Search for the cell housing the specified text and yield its (X, Y) center coordinate. 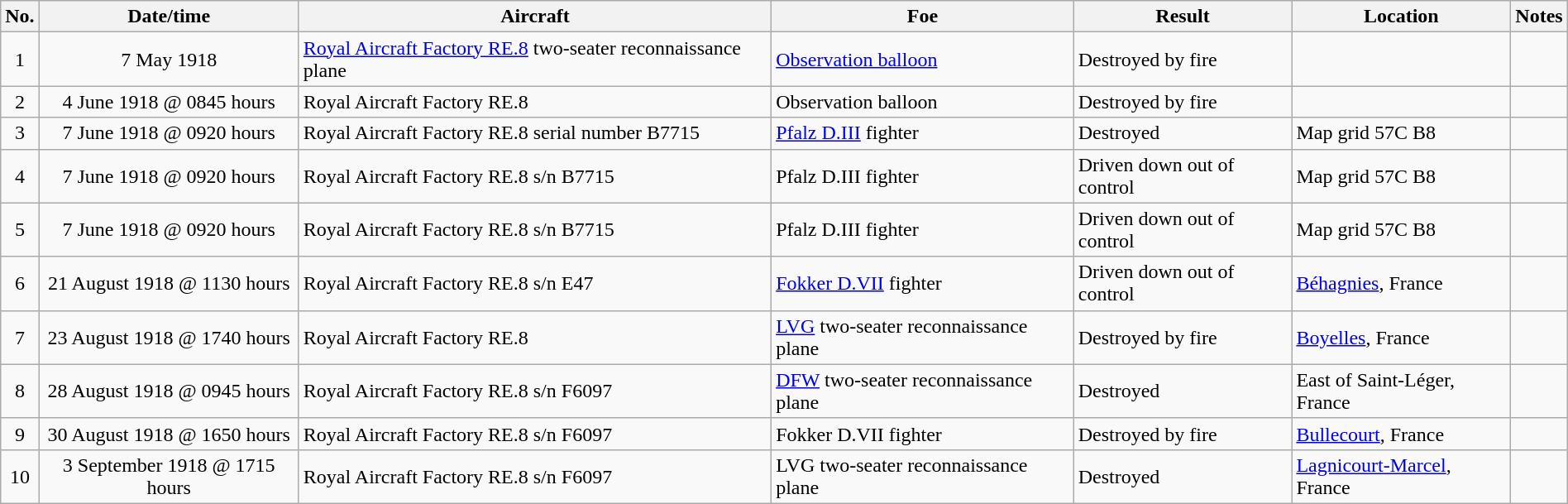
Aircraft (534, 17)
Foe (923, 17)
4 June 1918 @ 0845 hours (169, 102)
No. (20, 17)
Bullecourt, France (1401, 434)
5 (20, 230)
Notes (1539, 17)
23 August 1918 @ 1740 hours (169, 338)
Royal Aircraft Factory RE.8 two-seater reconnaissance plane (534, 60)
1 (20, 60)
21 August 1918 @ 1130 hours (169, 283)
East of Saint-Léger, France (1401, 391)
Result (1183, 17)
2 (20, 102)
3 (20, 133)
30 August 1918 @ 1650 hours (169, 434)
Boyelles, France (1401, 338)
DFW two-seater reconnaissance plane (923, 391)
Location (1401, 17)
28 August 1918 @ 0945 hours (169, 391)
Béhagnies, France (1401, 283)
10 (20, 477)
Date/time (169, 17)
7 (20, 338)
8 (20, 391)
4 (20, 175)
9 (20, 434)
7 May 1918 (169, 60)
3 September 1918 @ 1715 hours (169, 477)
Lagnicourt-Marcel, France (1401, 477)
Royal Aircraft Factory RE.8 s/n E47 (534, 283)
Royal Aircraft Factory RE.8 serial number B7715 (534, 133)
6 (20, 283)
